Output the (x, y) coordinate of the center of the cell containing the given text.  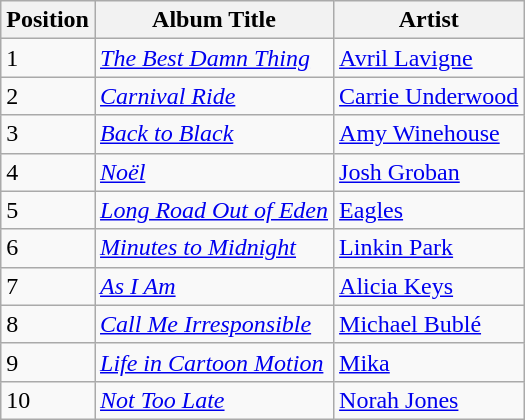
Noël (214, 172)
Album Title (214, 20)
Michael Bublé (429, 324)
Artist (429, 20)
Call Me Irresponsible (214, 324)
Carnival Ride (214, 96)
Josh Groban (429, 172)
Carrie Underwood (429, 96)
4 (48, 172)
Avril Lavigne (429, 58)
6 (48, 248)
Life in Cartoon Motion (214, 362)
8 (48, 324)
10 (48, 400)
Mika (429, 362)
As I Am (214, 286)
Not Too Late (214, 400)
Back to Black (214, 134)
Eagles (429, 210)
Minutes to Midnight (214, 248)
2 (48, 96)
Amy Winehouse (429, 134)
Alicia Keys (429, 286)
1 (48, 58)
The Best Damn Thing (214, 58)
Linkin Park (429, 248)
5 (48, 210)
Position (48, 20)
3 (48, 134)
7 (48, 286)
9 (48, 362)
Long Road Out of Eden (214, 210)
Norah Jones (429, 400)
